Extract the (X, Y) coordinate from the center of the cell holding the provided text.  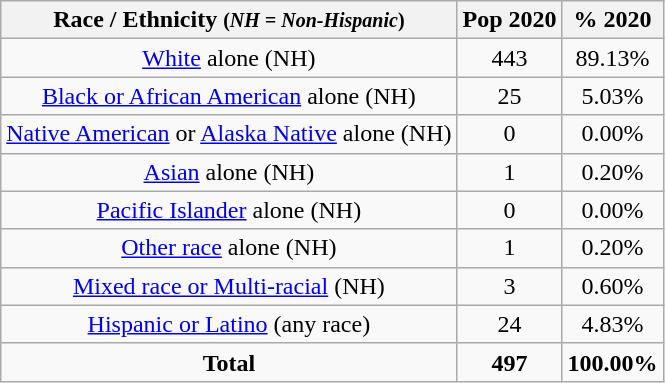
5.03% (612, 96)
24 (510, 324)
Native American or Alaska Native alone (NH) (229, 134)
Total (229, 362)
443 (510, 58)
497 (510, 362)
4.83% (612, 324)
Other race alone (NH) (229, 248)
% 2020 (612, 20)
89.13% (612, 58)
25 (510, 96)
Pop 2020 (510, 20)
Mixed race or Multi-racial (NH) (229, 286)
100.00% (612, 362)
Hispanic or Latino (any race) (229, 324)
Race / Ethnicity (NH = Non-Hispanic) (229, 20)
3 (510, 286)
Pacific Islander alone (NH) (229, 210)
0.60% (612, 286)
White alone (NH) (229, 58)
Black or African American alone (NH) (229, 96)
Asian alone (NH) (229, 172)
